Locate the cell with the specified text and output its [X, Y] center coordinate. 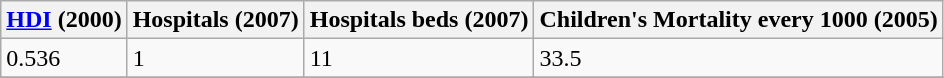
11 [419, 58]
Children's Mortality every 1000 (2005) [738, 20]
1 [216, 58]
HDI (2000) [64, 20]
Hospitals beds (2007) [419, 20]
Hospitals (2007) [216, 20]
33.5 [738, 58]
0.536 [64, 58]
